Locate the cell with the specified text and output its (X, Y) center coordinate. 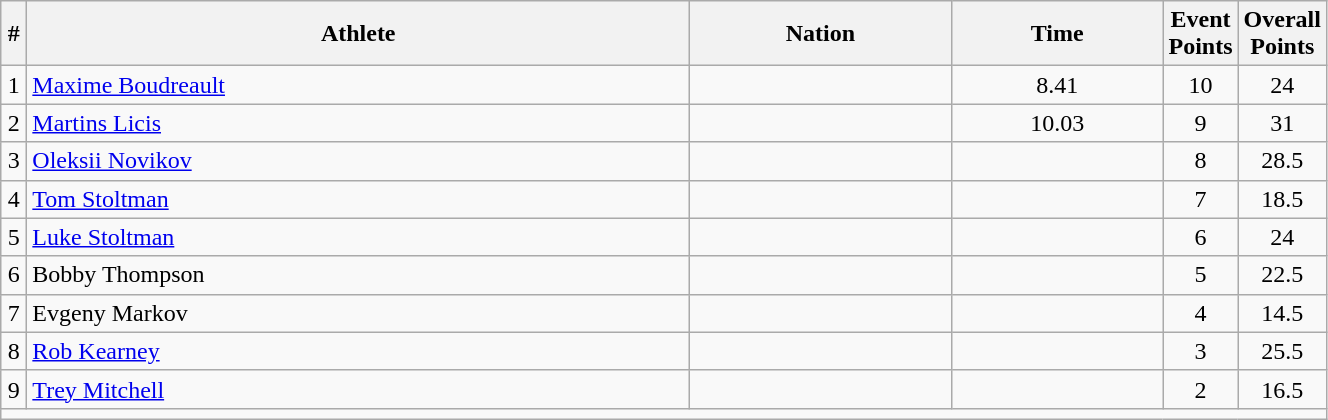
Overall Points (1282, 34)
Maxime Boudreault (358, 85)
Athlete (358, 34)
Oleksii Novikov (358, 161)
Trey Mitchell (358, 389)
Rob Kearney (358, 351)
28.5 (1282, 161)
16.5 (1282, 389)
31 (1282, 123)
1 (14, 85)
14.5 (1282, 313)
10 (1200, 85)
8.41 (1057, 85)
22.5 (1282, 275)
Martins Licis (358, 123)
Time (1057, 34)
Bobby Thompson (358, 275)
10.03 (1057, 123)
25.5 (1282, 351)
Nation (821, 34)
Event Points (1200, 34)
Luke Stoltman (358, 237)
Evgeny Markov (358, 313)
# (14, 34)
Tom Stoltman (358, 199)
18.5 (1282, 199)
